Locate the cell with the specified text and output its (x, y) center coordinate. 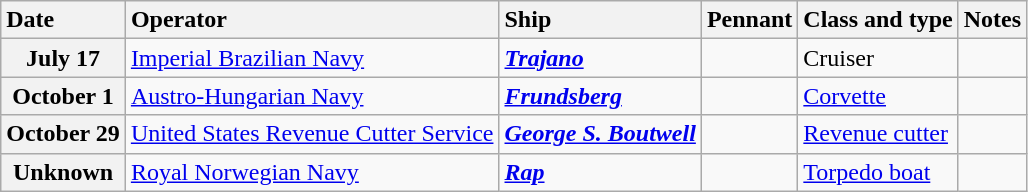
Cruiser (878, 58)
Class and type (878, 20)
Revenue cutter (878, 134)
Frundsberg (600, 96)
Operator (312, 20)
Corvette (878, 96)
October 29 (64, 134)
Trajano (600, 58)
Rap (600, 172)
October 1 (64, 96)
Austro-Hungarian Navy (312, 96)
Unknown (64, 172)
United States Revenue Cutter Service (312, 134)
George S. Boutwell (600, 134)
Notes (992, 20)
Imperial Brazilian Navy (312, 58)
Ship (600, 20)
Royal Norwegian Navy (312, 172)
Date (64, 20)
Torpedo boat (878, 172)
Pennant (749, 20)
July 17 (64, 58)
